Provide the [X, Y] coordinate of the cell's center where the given text is located.  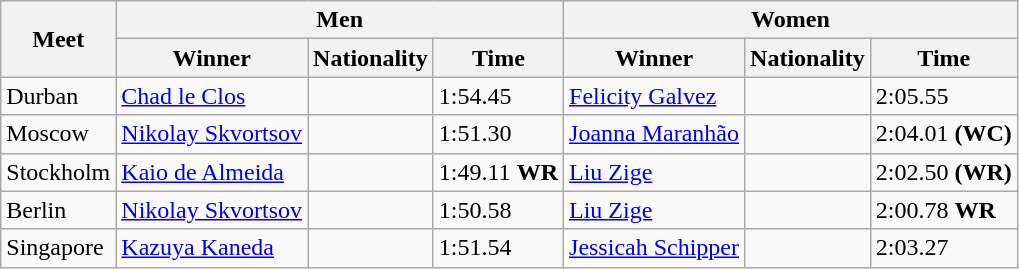
Singapore [58, 248]
Joanna Maranhão [654, 134]
Moscow [58, 134]
Men [340, 20]
Jessicah Schipper [654, 248]
Meet [58, 39]
2:04.01 (WC) [944, 134]
1:51.54 [498, 248]
2:00.78 WR [944, 210]
1:50.58 [498, 210]
Kaio de Almeida [212, 172]
1:49.11 WR [498, 172]
Chad le Clos [212, 96]
Kazuya Kaneda [212, 248]
1:51.30 [498, 134]
Berlin [58, 210]
Stockholm [58, 172]
Women [791, 20]
Felicity Galvez [654, 96]
1:54.45 [498, 96]
2:05.55 [944, 96]
2:03.27 [944, 248]
Durban [58, 96]
2:02.50 (WR) [944, 172]
